Return [X, Y] of the center of cell containing provided text 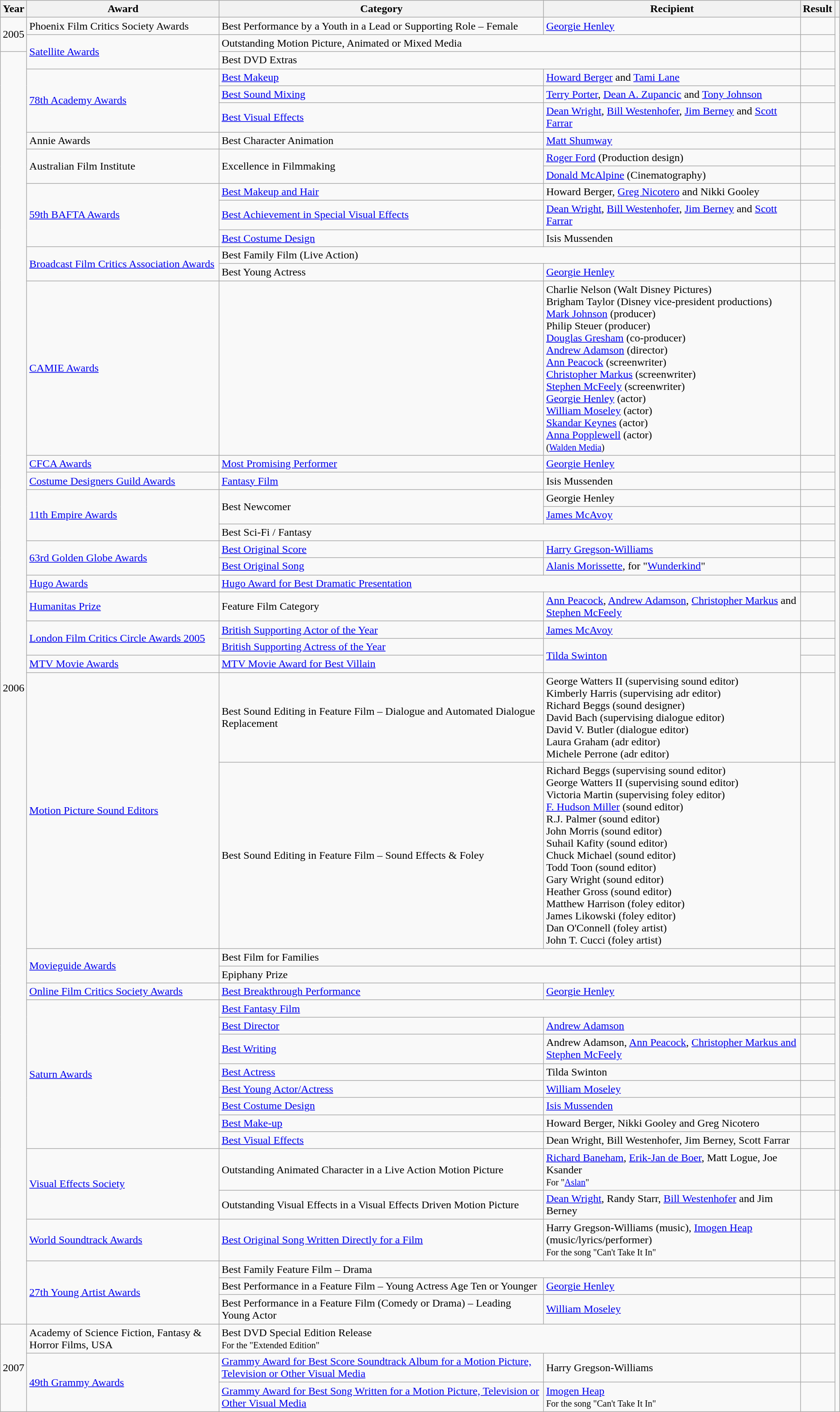
Best Young Actor/Actress [381, 1089]
Year [13, 9]
Motion Picture Sound Editors [123, 810]
Costume Designers Guild Awards [123, 481]
Online Film Critics Society Awards [123, 992]
CAMIE Awards [123, 368]
11th Empire Awards [123, 515]
Annie Awards [123, 140]
2006 [13, 688]
Broadcast Film Critics Association Awards [123, 264]
63rd Golden Globe Awards [123, 558]
Phoenix Film Critics Society Awards [123, 26]
Best DVD Extras [510, 60]
Roger Ford (Production design) [672, 157]
Imogen HeapFor the song "Can't Take It In" [672, 1397]
Best Original Song [381, 566]
2005 [13, 35]
MTV Movie Award for Best Villain [381, 664]
Best DVD Special Edition Release For the "Extended Edition" [510, 1339]
Australian Film Institute [123, 166]
Best Actress [381, 1072]
Best Young Actress [381, 272]
Satellite Awards [123, 52]
London Film Critics Circle Awards 2005 [123, 638]
Terry Porter, Dean A. Zupancic and Tony Johnson [672, 94]
Best Sound Editing in Feature Film – Sound Effects & Foley [381, 856]
Best Performance in a Feature Film (Comedy or Drama) – Leading Young Actor [381, 1309]
Howard Berger, Nikki Gooley and Greg Nicotero [672, 1123]
Academy of Science Fiction, Fantasy & Horror Films, USA [123, 1339]
Outstanding Motion Picture, Animated or Mixed Media [510, 43]
Most Promising Performer [381, 464]
World Soundtrack Awards [123, 1240]
49th Grammy Awards [123, 1382]
Best Family Feature Film – Drama [510, 1269]
Best Original Song Written Directly for a Film [381, 1240]
Andrew Adamson [672, 1026]
Epiphany Prize [510, 975]
Category [381, 9]
Grammy Award for Best Song Written for a Motion Picture, Television or Other Visual Media [381, 1397]
Outstanding Animated Character in a Live Action Motion Picture [381, 1169]
Best Sci-Fi / Fantasy [510, 532]
British Supporting Actress of the Year [381, 647]
Fantasy Film [381, 481]
2007 [13, 1368]
78th Academy Awards [123, 101]
Recipient [672, 9]
Visual Effects Society [123, 1184]
CFCA Awards [123, 464]
Result [818, 9]
Movieguide Awards [123, 966]
Dean Wright, Randy Starr, Bill Westenhofer and Jim Berney [672, 1204]
Best Achievement in Special Visual Effects [381, 214]
Harry Gregson-Williams (music), Imogen Heap (music/lyrics/performer) For the song "Can't Take It In" [672, 1240]
Best Writing [381, 1049]
Best Original Score [381, 549]
Best Film for Families [510, 957]
Best Newcomer [381, 507]
Hugo Awards [123, 583]
Best Director [381, 1026]
Best Family Film (Live Action) [510, 255]
Humanitas Prize [123, 607]
Ann Peacock, Andrew Adamson, Christopher Markus and Stephen McFeely [672, 607]
27th Young Artist Awards [123, 1292]
Hugo Award for Best Dramatic Presentation [510, 583]
Best Make-up [381, 1123]
Award [123, 9]
Dean Wright, Bill Westenhofer, Jim Berney, Scott Farrar [672, 1140]
British Supporting Actor of the Year [381, 629]
Best Sound Mixing [381, 94]
Outstanding Visual Effects in a Visual Effects Driven Motion Picture [381, 1204]
Richard Baneham, Erik-Jan de Boer, Matt Logue, Joe Ksander For "Aslan" [672, 1169]
Best Breakthrough Performance [381, 992]
Howard Berger, Greg Nicotero and Nikki Gooley [672, 192]
Best Performance in a Feature Film – Young Actress Age Ten or Younger [381, 1286]
Best Sound Editing in Feature Film – Dialogue and Automated Dialogue Replacement [381, 717]
Andrew Adamson, Ann Peacock, Christopher Markus and Stephen McFeely [672, 1049]
Grammy Award for Best Score Soundtrack Album for a Motion Picture, Television or Other Visual Media [381, 1368]
Best Performance by a Youth in a Lead or Supporting Role – Female [381, 26]
Alanis Morissette, for "Wunderkind" [672, 566]
Matt Shumway [672, 140]
Best Makeup [381, 77]
Excellence in Filmmaking [381, 166]
Best Character Animation [381, 140]
Best Makeup and Hair [381, 192]
MTV Movie Awards [123, 664]
59th BAFTA Awards [123, 214]
Howard Berger and Tami Lane [672, 77]
Best Fantasy Film [510, 1009]
Saturn Awards [123, 1075]
Donald McAlpine (Cinematography) [672, 175]
Feature Film Category [381, 607]
